Search for the cell housing the specified text and yield its (X, Y) center coordinate. 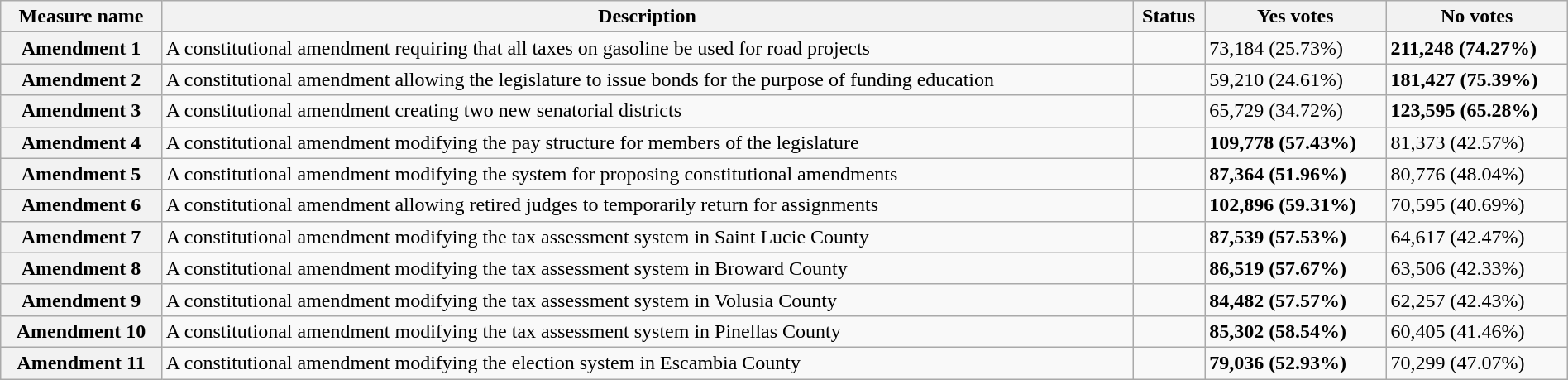
79,036 (52.93%) (1295, 363)
84,482 (57.57%) (1295, 300)
A constitutional amendment modifying the tax assessment system in Saint Lucie County (647, 237)
87,364 (51.96%) (1295, 174)
Status (1169, 17)
64,617 (42.47%) (1477, 237)
Amendment 11 (81, 363)
73,184 (25.73%) (1295, 48)
Amendment 4 (81, 142)
59,210 (24.61%) (1295, 79)
181,427 (75.39%) (1477, 79)
Amendment 3 (81, 111)
Amendment 6 (81, 205)
Amendment 9 (81, 300)
A constitutional amendment creating two new senatorial districts (647, 111)
Description (647, 17)
A constitutional amendment modifying the tax assessment system in Volusia County (647, 300)
Amendment 5 (81, 174)
87,539 (57.53%) (1295, 237)
A constitutional amendment allowing retired judges to temporarily return for assignments (647, 205)
A constitutional amendment allowing the legislature to issue bonds for the purpose of funding education (647, 79)
211,248 (74.27%) (1477, 48)
70,595 (40.69%) (1477, 205)
A constitutional amendment modifying the tax assessment system in Pinellas County (647, 331)
A constitutional amendment modifying the election system in Escambia County (647, 363)
A constitutional amendment modifying the pay structure for members of the legislature (647, 142)
Amendment 8 (81, 268)
80,776 (48.04%) (1477, 174)
70,299 (47.07%) (1477, 363)
A constitutional amendment modifying the tax assessment system in Broward County (647, 268)
102,896 (59.31%) (1295, 205)
Yes votes (1295, 17)
Amendment 1 (81, 48)
65,729 (34.72%) (1295, 111)
85,302 (58.54%) (1295, 331)
63,506 (42.33%) (1477, 268)
81,373 (42.57%) (1477, 142)
62,257 (42.43%) (1477, 300)
109,778 (57.43%) (1295, 142)
No votes (1477, 17)
86,519 (57.67%) (1295, 268)
Amendment 10 (81, 331)
Measure name (81, 17)
60,405 (41.46%) (1477, 331)
123,595 (65.28%) (1477, 111)
Amendment 2 (81, 79)
Amendment 7 (81, 237)
A constitutional amendment modifying the system for proposing constitutional amendments (647, 174)
A constitutional amendment requiring that all taxes on gasoline be used for road projects (647, 48)
